Pinpoint the cell where the given text exists, returning its [X, Y] midpoint coordinate. 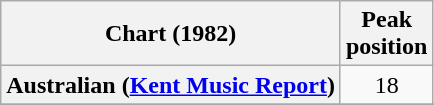
Chart (1982) [171, 34]
Australian (Kent Music Report) [171, 85]
18 [386, 85]
Peakposition [386, 34]
